From the cell containing the given text, extract its center point as (X, Y) coordinate. 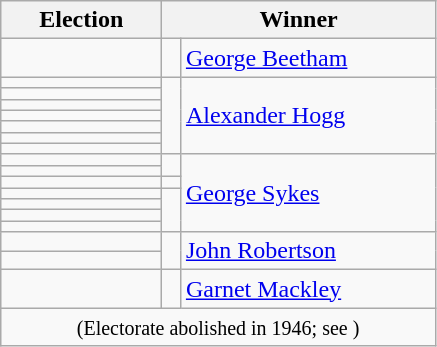
George Beetham (308, 58)
Winner (299, 20)
Election (82, 20)
George Sykes (308, 192)
Alexander Hogg (308, 116)
John Robertson (308, 251)
(Electorate abolished in 1946; see ) (218, 327)
Garnet Mackley (308, 289)
